Extract the [x, y] coordinate from the center of the cell holding the provided text.  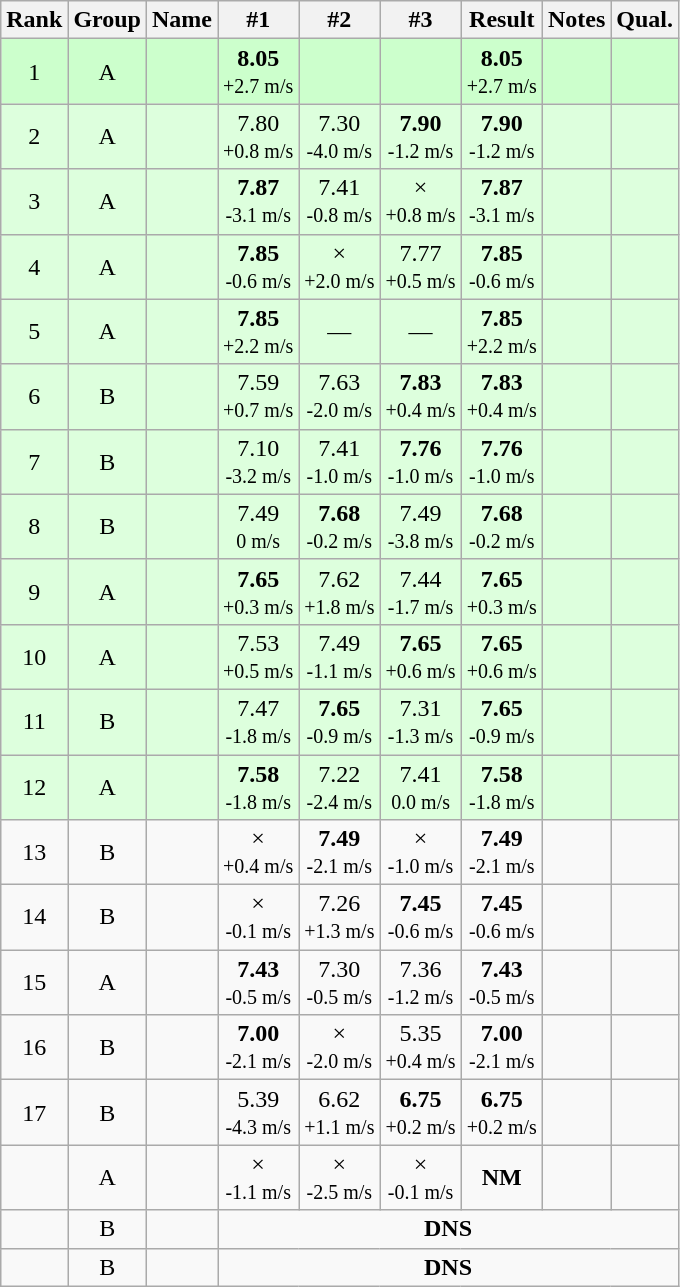
7.49-1.1 m/s [340, 656]
11 [34, 722]
14 [34, 918]
6.62+1.1 m/s [340, 1112]
7.30-0.5 m/s [340, 982]
3 [34, 202]
7.41-0.8 m/s [340, 202]
7 [34, 462]
Name [182, 20]
7.59+0.7 m/s [258, 396]
4 [34, 266]
#2 [340, 20]
7.30-4.0 m/s [340, 136]
7.62+1.8 m/s [340, 592]
×-2.5 m/s [340, 1178]
NM [502, 1178]
#1 [258, 20]
7.63-2.0 m/s [340, 396]
8 [34, 526]
6 [34, 396]
7.36-1.2 m/s [420, 982]
16 [34, 1048]
15 [34, 982]
1 [34, 72]
9 [34, 592]
×-1.1 m/s [258, 1178]
5.39-4.3 m/s [258, 1112]
5 [34, 332]
×+0.4 m/s [258, 852]
Qual. [645, 20]
7.10-3.2 m/s [258, 462]
7.47-1.8 m/s [258, 722]
7.22-2.4 m/s [340, 786]
7.41-1.0 m/s [340, 462]
7.77+0.5 m/s [420, 266]
12 [34, 786]
5.35+0.4 m/s [420, 1048]
Rank [34, 20]
13 [34, 852]
7.49-3.8 m/s [420, 526]
10 [34, 656]
7.53+0.5 m/s [258, 656]
7.490 m/s [258, 526]
17 [34, 1112]
#3 [420, 20]
7.44-1.7 m/s [420, 592]
×-2.0 m/s [340, 1048]
2 [34, 136]
Result [502, 20]
×+0.8 m/s [420, 202]
7.410.0 m/s [420, 786]
Group [108, 20]
7.80+0.8 m/s [258, 136]
7.31-1.3 m/s [420, 722]
7.26+1.3 m/s [340, 918]
Notes [576, 20]
×-1.0 m/s [420, 852]
×+2.0 m/s [340, 266]
